Search for the cell housing the specified text and yield its (x, y) center coordinate. 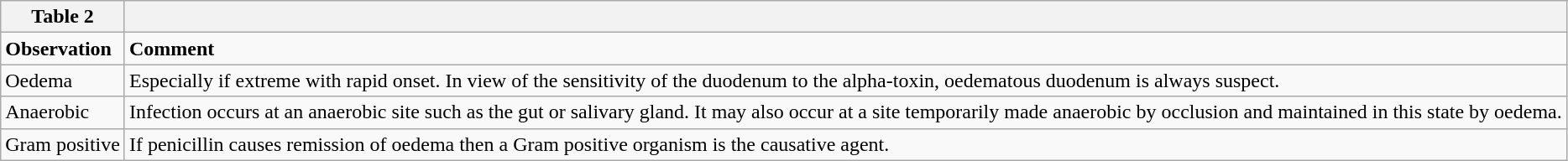
Anaerobic (63, 112)
Table 2 (63, 17)
Observation (63, 49)
If penicillin causes remission of oedema then a Gram positive organism is the causative agent. (845, 144)
Gram positive (63, 144)
Especially if extreme with rapid onset. In view of the sensitivity of the duodenum to the alpha-toxin, oedematous duodenum is always suspect. (845, 80)
Oedema (63, 80)
Comment (845, 49)
